Determine the (X, Y) coordinate at the center of the cell enclosing the given text.  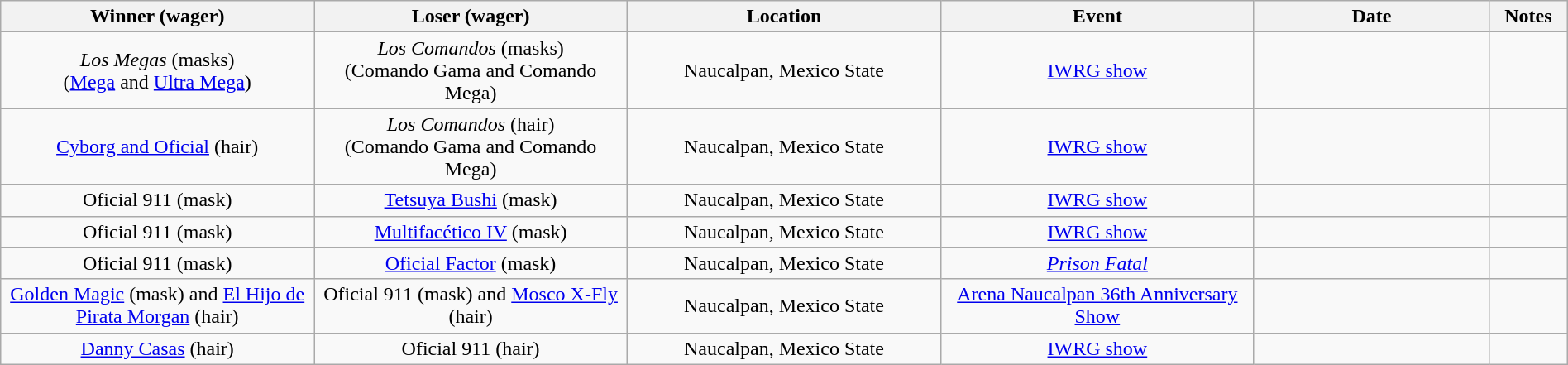
Date (1371, 17)
Arena Naucalpan 36th Anniversary Show (1097, 306)
Oficial 911 (hair) (471, 348)
Event (1097, 17)
Prison Fatal (1097, 263)
Los Megas (masks)(Mega and Ultra Mega) (157, 70)
Los Comandos (masks)(Comando Gama and Comando Mega) (471, 70)
Los Comandos (hair)(Comando Gama and Comando Mega) (471, 146)
Oficial 911 (mask) and Mosco X-Fly (hair) (471, 306)
Multifacético IV (mask) (471, 232)
Cyborg and Oficial (hair) (157, 146)
Location (784, 17)
Tetsuya Bushi (mask) (471, 200)
Notes (1528, 17)
Oficial Factor (mask) (471, 263)
Winner (wager) (157, 17)
Golden Magic (mask) and El Hijo de Pirata Morgan (hair) (157, 306)
Loser (wager) (471, 17)
Danny Casas (hair) (157, 348)
